Pinpoint the cell where the given text exists, returning its [X, Y] midpoint coordinate. 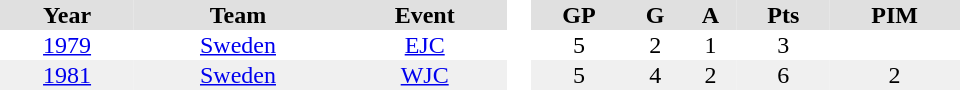
4 [656, 75]
EJC [425, 45]
GP [579, 15]
3 [783, 45]
G [656, 15]
Team [238, 15]
A [711, 15]
PIM [894, 15]
Year [67, 15]
Event [425, 15]
1981 [67, 75]
1 [711, 45]
6 [783, 75]
WJC [425, 75]
1979 [67, 45]
Pts [783, 15]
